Capture the cell that displays the provided text and extract its [X, Y] central coordinate. 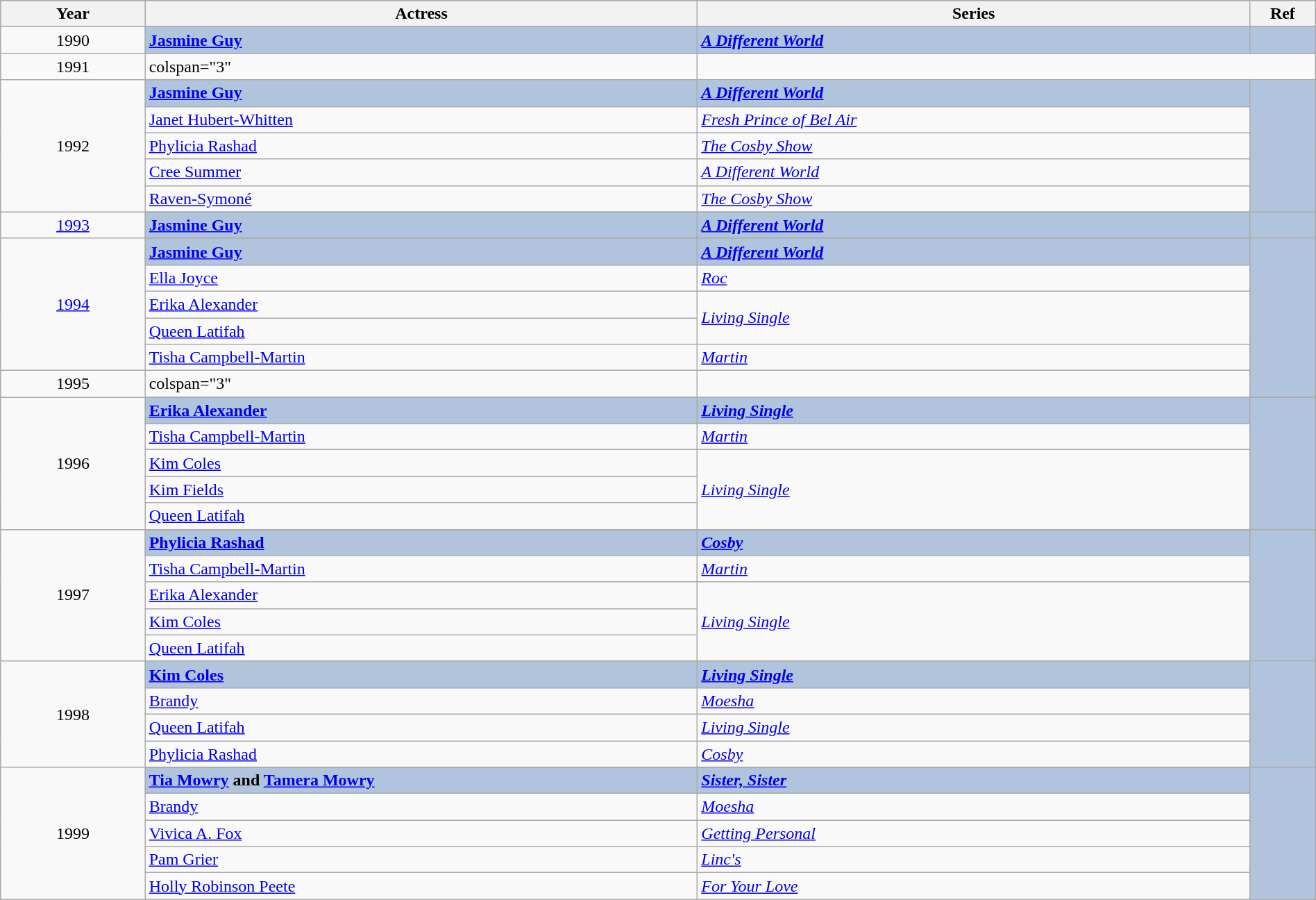
1999 [73, 833]
Ella Joyce [421, 278]
1992 [73, 146]
Sister, Sister [974, 781]
Tia Mowry and Tamera Mowry [421, 781]
1998 [73, 714]
Ref [1283, 14]
1991 [73, 67]
Actress [421, 14]
Roc [974, 278]
1993 [73, 225]
Pam Grier [421, 860]
1996 [73, 463]
1997 [73, 595]
1994 [73, 304]
Holly Robinson Peete [421, 886]
For Your Love [974, 886]
1995 [73, 384]
Fresh Prince of Bel Air [974, 119]
Raven-Symoné [421, 199]
Series [974, 14]
Year [73, 14]
Janet Hubert-Whitten [421, 119]
Cree Summer [421, 172]
1990 [73, 40]
Vivica A. Fox [421, 833]
Linc's [974, 860]
Getting Personal [974, 833]
Kim Fields [421, 490]
